Return [x, y] of the center of cell containing provided text 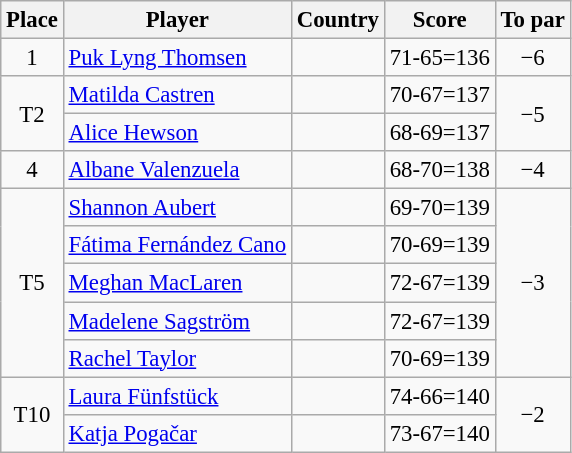
Rachel Taylor [177, 358]
Madelene Sagström [177, 321]
Score [440, 20]
Laura Fünfstück [177, 396]
Katja Pogačar [177, 433]
Shannon Aubert [177, 208]
−3 [532, 283]
−4 [532, 170]
70-67=137 [440, 95]
T2 [32, 114]
68-70=138 [440, 170]
1 [32, 58]
Albane Valenzuela [177, 170]
Country [338, 20]
71-65=136 [440, 58]
−5 [532, 114]
73-67=140 [440, 433]
Alice Hewson [177, 133]
Place [32, 20]
Fátima Fernández Cano [177, 245]
T5 [32, 283]
Matilda Castren [177, 95]
4 [32, 170]
74-66=140 [440, 396]
Puk Lyng Thomsen [177, 58]
−6 [532, 58]
−2 [532, 414]
T10 [32, 414]
Player [177, 20]
To par [532, 20]
68-69=137 [440, 133]
69-70=139 [440, 208]
Meghan MacLaren [177, 283]
